Search for the cell housing the specified text and yield its [x, y] center coordinate. 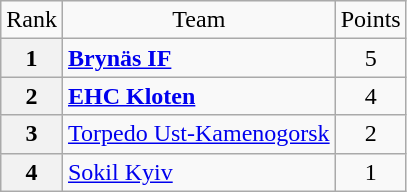
Sokil Kyiv [198, 172]
Points [370, 20]
Team [198, 20]
EHC Kloten [198, 96]
Rank [32, 20]
5 [370, 58]
3 [32, 134]
Torpedo Ust-Kamenogorsk [198, 134]
Brynäs IF [198, 58]
